Extract the [x, y] coordinate from the center of the cell holding the provided text.  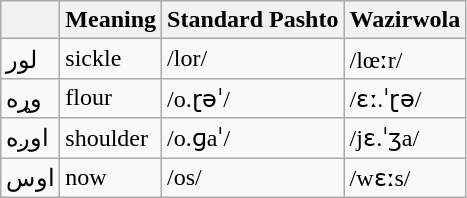
/lœːr/ [405, 59]
Standard Pashto [253, 20]
/ɛː.ˈɽə/ [405, 98]
shoulder [111, 138]
sickle [111, 59]
now [111, 178]
flour [111, 98]
/o.ɽəˈ/ [253, 98]
وړه [30, 98]
/wɛːs/ [405, 178]
لور [30, 59]
/jɛ.ˈʒa/ [405, 138]
/os/ [253, 178]
/o.ɡaˈ/ [253, 138]
اوس [30, 178]
Wazirwola [405, 20]
Meaning [111, 20]
/lor/ [253, 59]
اوږه [30, 138]
